Pinpoint the cell where the given text exists, returning its (X, Y) midpoint coordinate. 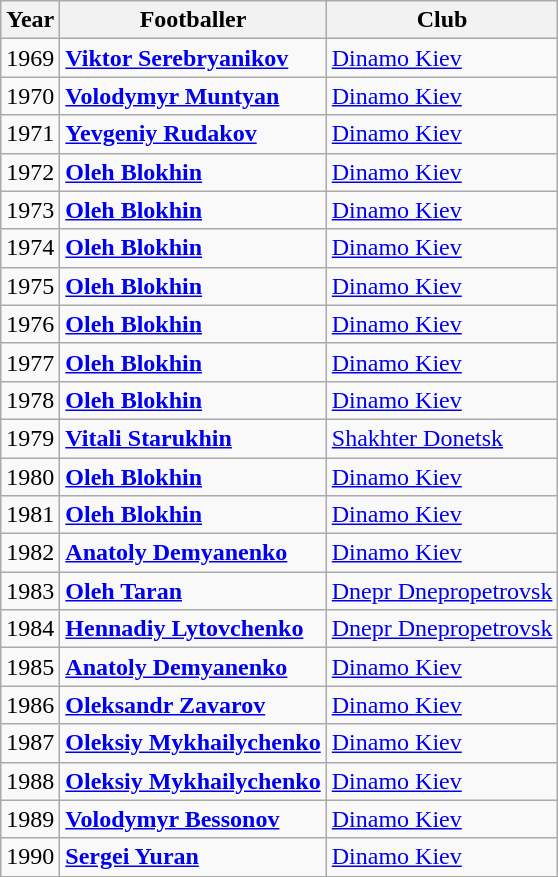
1970 (30, 96)
1979 (30, 438)
1988 (30, 781)
1977 (30, 362)
1971 (30, 134)
1969 (30, 58)
Yevgeniy Rudakov (193, 134)
1975 (30, 286)
Shakhter Donetsk (442, 438)
Volodymyr Bessonov (193, 819)
Sergei Yuran (193, 857)
1985 (30, 667)
1989 (30, 819)
Year (30, 20)
Volodymyr Muntyan (193, 96)
1984 (30, 629)
1978 (30, 400)
Footballer (193, 20)
Viktor Serebryanikov (193, 58)
1973 (30, 210)
1976 (30, 324)
1986 (30, 705)
Hennadiy Lytovchenko (193, 629)
Club (442, 20)
1972 (30, 172)
1987 (30, 743)
Oleh Taran (193, 591)
1981 (30, 515)
1983 (30, 591)
1974 (30, 248)
1990 (30, 857)
1980 (30, 477)
1982 (30, 553)
Vitali Starukhin (193, 438)
Oleksandr Zavarov (193, 705)
